Find where the given text appears and provide that cell's center as [X, Y] coordinate. 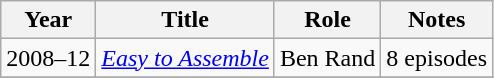
Role [327, 20]
2008–12 [48, 58]
Notes [437, 20]
Year [48, 20]
8 episodes [437, 58]
Ben Rand [327, 58]
Title [186, 20]
Easy to Assemble [186, 58]
